Pinpoint the cell where the given text exists, returning its (x, y) midpoint coordinate. 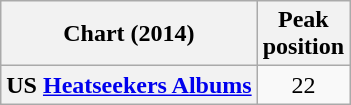
US Heatseekers Albums (129, 85)
22 (303, 85)
Chart (2014) (129, 34)
Peakposition (303, 34)
